For the text-containing cell, return its midpoint in [x, y] coordinate format. 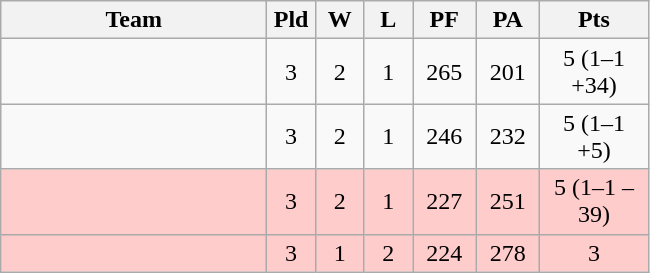
L [388, 20]
5 (1–1 –39) [594, 202]
Team [134, 20]
201 [508, 72]
278 [508, 253]
5 (1–1 +34) [594, 72]
224 [444, 253]
W [340, 20]
232 [508, 136]
PF [444, 20]
Pts [594, 20]
246 [444, 136]
Pld [292, 20]
227 [444, 202]
5 (1–1 +5) [594, 136]
265 [444, 72]
251 [508, 202]
PA [508, 20]
